Provide the [X, Y] coordinate of the cell's center where the given text is located.  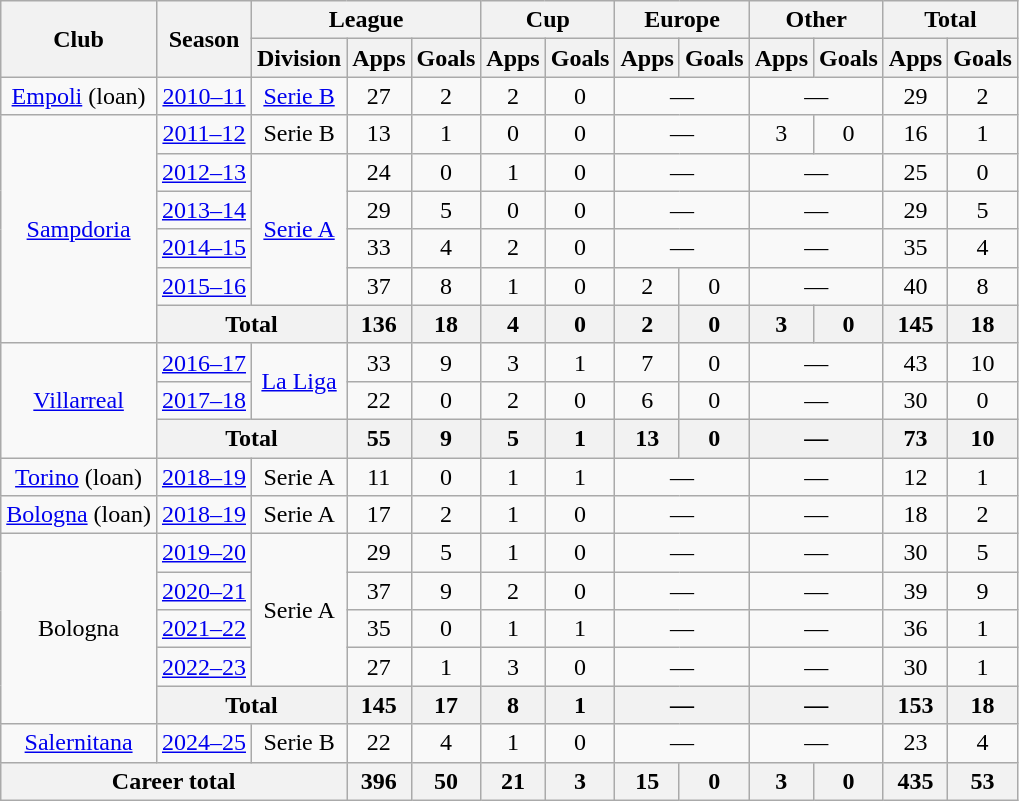
7 [647, 362]
Sampdoria [79, 229]
12 [915, 477]
73 [915, 438]
2013–14 [204, 210]
2016–17 [204, 362]
Torino (loan) [79, 477]
2017–18 [204, 400]
2012–13 [204, 172]
2014–15 [204, 248]
16 [915, 134]
15 [647, 781]
435 [915, 781]
2024–25 [204, 743]
Cup [548, 20]
136 [379, 324]
43 [915, 362]
Club [79, 39]
2015–16 [204, 286]
Bologna [79, 629]
25 [915, 172]
Season [204, 39]
League [366, 20]
24 [379, 172]
Career total [174, 781]
Europe [682, 20]
23 [915, 743]
21 [513, 781]
36 [915, 629]
50 [446, 781]
Villarreal [79, 400]
2019–20 [204, 553]
2010–11 [204, 96]
55 [379, 438]
396 [379, 781]
La Liga [300, 381]
Division [300, 58]
Empoli (loan) [79, 96]
Bologna (loan) [79, 515]
Salernitana [79, 743]
2011–12 [204, 134]
53 [983, 781]
2020–21 [204, 591]
40 [915, 286]
2021–22 [204, 629]
6 [647, 400]
Other [816, 20]
39 [915, 591]
11 [379, 477]
2022–23 [204, 667]
153 [915, 705]
